Search for the cell housing the specified text and yield its (X, Y) center coordinate. 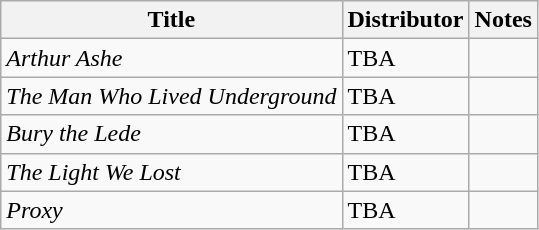
Distributor (406, 20)
The Man Who Lived Underground (172, 96)
Bury the Lede (172, 134)
Notes (503, 20)
Arthur Ashe (172, 58)
Proxy (172, 210)
Title (172, 20)
The Light We Lost (172, 172)
